Pinpoint the cell where the given text exists, returning its [X, Y] midpoint coordinate. 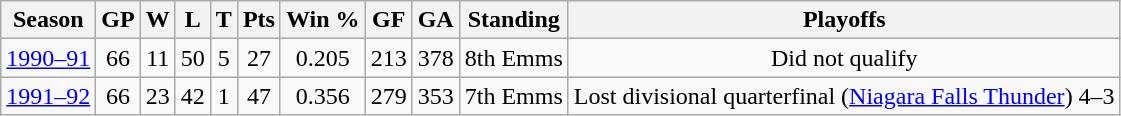
27 [258, 58]
7th Emms [514, 96]
Pts [258, 20]
353 [436, 96]
0.205 [322, 58]
T [224, 20]
1990–91 [48, 58]
47 [258, 96]
279 [388, 96]
Win % [322, 20]
GA [436, 20]
8th Emms [514, 58]
1 [224, 96]
378 [436, 58]
1991–92 [48, 96]
23 [158, 96]
L [192, 20]
11 [158, 58]
42 [192, 96]
Standing [514, 20]
Playoffs [844, 20]
W [158, 20]
5 [224, 58]
0.356 [322, 96]
Season [48, 20]
213 [388, 58]
GP [118, 20]
Lost divisional quarterfinal (Niagara Falls Thunder) 4–3 [844, 96]
50 [192, 58]
Did not qualify [844, 58]
GF [388, 20]
